Extract the [x, y] coordinate from the center of the cell holding the provided text.  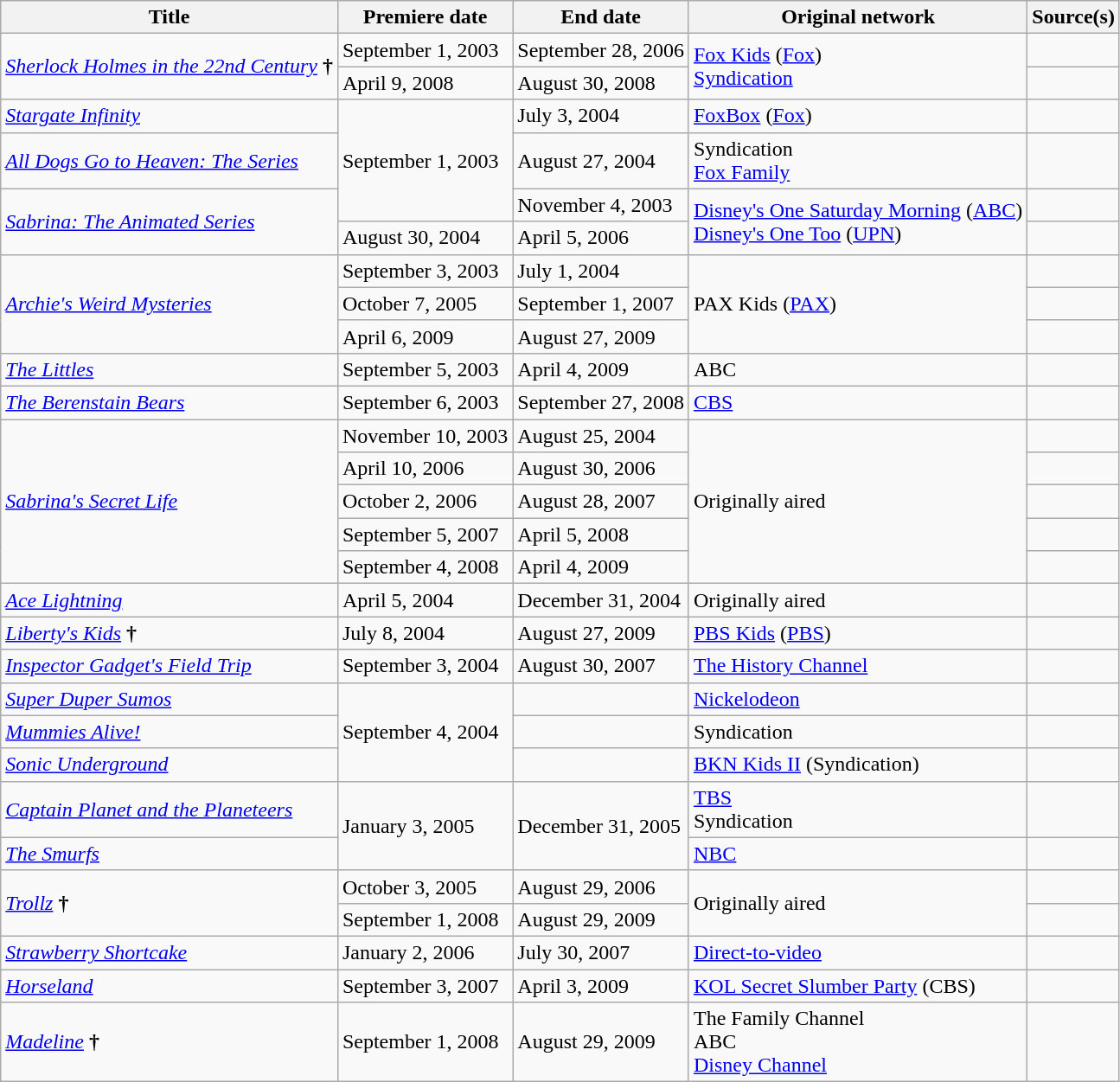
November 10, 2003 [425, 435]
August 25, 2004 [601, 435]
April 9, 2008 [425, 83]
September 5, 2007 [425, 535]
KOL Secret Slumber Party (CBS) [858, 985]
April 5, 2004 [425, 600]
January 2, 2006 [425, 952]
Premiere date [425, 17]
Fox Kids (Fox)Syndication [858, 67]
Mummies Alive! [170, 732]
Sabrina's Secret Life [170, 501]
August 30, 2007 [601, 666]
August 27, 2004 [601, 161]
Sabrina: The Animated Series [170, 221]
The Berenstain Bears [170, 402]
FoxBox (Fox) [858, 116]
November 4, 2003 [601, 205]
Trollz † [170, 903]
October 7, 2005 [425, 304]
Disney's One Saturday Morning (ABC)Disney's One Too (UPN) [858, 221]
Sonic Underground [170, 765]
NBC [858, 854]
September 27, 2008 [601, 402]
September 5, 2003 [425, 369]
Archie's Weird Mysteries [170, 304]
PAX Kids (PAX) [858, 304]
Syndication [858, 732]
October 2, 2006 [425, 502]
September 4, 2004 [425, 732]
ABC [858, 369]
September 1, 2007 [601, 304]
Direct-to-video [858, 952]
Source(s) [1074, 17]
Madeline † [170, 1042]
September 28, 2006 [601, 50]
September 4, 2008 [425, 567]
Liberty's Kids † [170, 633]
The History Channel [858, 666]
Stargate Infinity [170, 116]
BKN Kids II (Syndication) [858, 765]
Captain Planet and the Planeteers [170, 810]
The Family ChannelABCDisney Channel [858, 1042]
April 5, 2008 [601, 535]
Inspector Gadget's Field Trip [170, 666]
September 3, 2007 [425, 985]
September 6, 2003 [425, 402]
December 31, 2004 [601, 600]
August 30, 2008 [601, 83]
April 10, 2006 [425, 469]
Title [170, 17]
Horseland [170, 985]
The Smurfs [170, 854]
April 5, 2006 [601, 238]
September 3, 2004 [425, 666]
PBS Kids (PBS) [858, 633]
September 3, 2003 [425, 271]
CBS [858, 402]
SyndicationFox Family [858, 161]
Super Duper Sumos [170, 699]
April 6, 2009 [425, 336]
August 28, 2007 [601, 502]
Strawberry Shortcake [170, 952]
Ace Lightning [170, 600]
July 1, 2004 [601, 271]
Original network [858, 17]
August 29, 2006 [601, 887]
End date [601, 17]
April 3, 2009 [601, 985]
July 8, 2004 [425, 633]
August 30, 2004 [425, 238]
The Littles [170, 369]
January 3, 2005 [425, 825]
Sherlock Holmes in the 22nd Century † [170, 67]
Nickelodeon [858, 699]
August 30, 2006 [601, 469]
July 30, 2007 [601, 952]
July 3, 2004 [601, 116]
December 31, 2005 [601, 825]
All Dogs Go to Heaven: The Series [170, 161]
October 3, 2005 [425, 887]
TBSSyndication [858, 810]
